Extract the (X, Y) coordinate from the center of the cell holding the provided text.  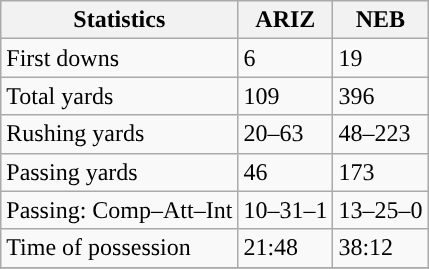
NEB (380, 20)
10–31–1 (286, 210)
6 (286, 58)
ARIZ (286, 20)
First downs (120, 58)
20–63 (286, 134)
21:48 (286, 248)
109 (286, 96)
13–25–0 (380, 210)
Total yards (120, 96)
Passing yards (120, 172)
396 (380, 96)
19 (380, 58)
Passing: Comp–Att–Int (120, 210)
Rushing yards (120, 134)
38:12 (380, 248)
Time of possession (120, 248)
48–223 (380, 134)
46 (286, 172)
Statistics (120, 20)
173 (380, 172)
